Pinpoint the cell where the given text exists, returning its [X, Y] midpoint coordinate. 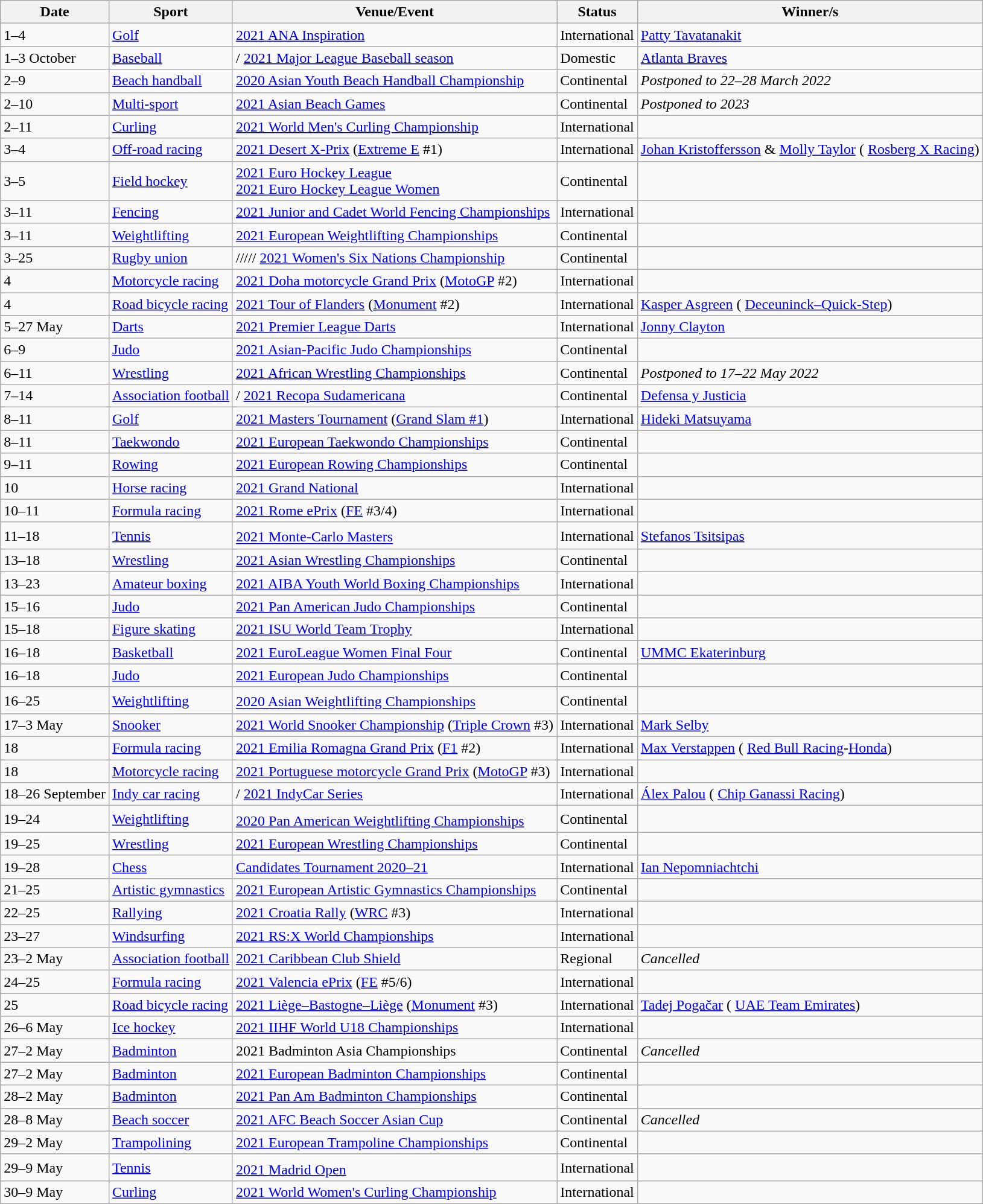
2021 European Rowing Championships [395, 465]
Darts [170, 327]
2021 Doha motorcycle Grand Prix (MotoGP #2) [395, 281]
2021 Premier League Darts [395, 327]
2021 European Trampoline Championships [395, 1142]
22–25 [55, 913]
2021 European Wrestling Championships [395, 844]
2021 ANA Inspiration [395, 35]
Horse racing [170, 488]
Multi-sport [170, 104]
2021 Asian Beach Games [395, 104]
2021 Portuguese motorcycle Grand Prix (MotoGP #3) [395, 771]
/ 2021 IndyCar Series [395, 794]
2021 Asian-Pacific Judo Championships [395, 350]
2021 European Judo Championships [395, 675]
21–25 [55, 890]
2–10 [55, 104]
2021 EuroLeague Women Final Four [395, 652]
/ 2021 Recopa Sudamericana [395, 396]
18–26 September [55, 794]
UMMC Ekaterinburg [810, 652]
Chess [170, 867]
2021 Euro Hockey League 2021 Euro Hockey League Women [395, 181]
Rallying [170, 913]
/ 2021 Major League Baseball season [395, 58]
Baseball [170, 58]
19–28 [55, 867]
2021 Grand National [395, 488]
2–11 [55, 127]
3–4 [55, 150]
2021 Pan Am Badminton Championships [395, 1097]
Atlanta Braves [810, 58]
Domestic [597, 58]
2021 ISU World Team Trophy [395, 629]
28–2 May [55, 1097]
30–9 May [55, 1193]
28–8 May [55, 1120]
17–3 May [55, 725]
Max Verstappen ( Red Bull Racing-Honda) [810, 748]
Postponed to 22–28 March 2022 [810, 81]
Ice hockey [170, 1028]
24–25 [55, 982]
23–27 [55, 936]
2021 Desert X-Prix (Extreme E #1) [395, 150]
Figure skating [170, 629]
Date [55, 12]
Stefanos Tsitsipas [810, 536]
Field hockey [170, 181]
6–9 [55, 350]
29–2 May [55, 1142]
Beach handball [170, 81]
Tadej Pogačar ( UAE Team Emirates) [810, 1005]
Venue/Event [395, 12]
Fencing [170, 212]
Ian Nepomniachtchi [810, 867]
10–11 [55, 511]
2021 World Women's Curling Championship [395, 1193]
13–23 [55, 584]
Defensa y Justicia [810, 396]
Sport [170, 12]
1–4 [55, 35]
Patty Tavatanakit [810, 35]
Álex Palou ( Chip Ganassi Racing) [810, 794]
2021 Valencia ePrix (FE #5/6) [395, 982]
23–2 May [55, 959]
2021 World Snooker Championship (Triple Crown #3) [395, 725]
Regional [597, 959]
13–18 [55, 561]
2021 African Wrestling Championships [395, 373]
Artistic gymnastics [170, 890]
2021 Pan American Judo Championships [395, 607]
Basketball [170, 652]
6–11 [55, 373]
15–16 [55, 607]
2021 RS:X World Championships [395, 936]
2021 Emilia Romagna Grand Prix (F1 #2) [395, 748]
29–9 May [55, 1167]
///// 2021 Women's Six Nations Championship [395, 258]
2–9 [55, 81]
25 [55, 1005]
15–18 [55, 629]
3–5 [55, 181]
Indy car racing [170, 794]
2021 Madrid Open [395, 1167]
Hideki Matsuyama [810, 419]
Johan Kristoffersson & Molly Taylor ( Rosberg X Racing) [810, 150]
Off-road racing [170, 150]
10 [55, 488]
Rugby union [170, 258]
1–3 October [55, 58]
2021 Badminton Asia Championships [395, 1051]
Mark Selby [810, 725]
3–25 [55, 258]
19–25 [55, 844]
Candidates Tournament 2020–21 [395, 867]
2021 AFC Beach Soccer Asian Cup [395, 1120]
2021 Masters Tournament (Grand Slam #1) [395, 419]
Trampolining [170, 1142]
Status [597, 12]
2020 Asian Youth Beach Handball Championship [395, 81]
2021 Croatia Rally (WRC #3) [395, 913]
2021 European Taekwondo Championships [395, 442]
2021 European Weightlifting Championships [395, 235]
9–11 [55, 465]
2020 Pan American Weightlifting Championships [395, 820]
2021 Asian Wrestling Championships [395, 561]
2021 IIHF World U18 Championships [395, 1028]
16–25 [55, 700]
2021 AIBA Youth World Boxing Championships [395, 584]
2021 Monte-Carlo Masters [395, 536]
2021 Liège–Bastogne–Liège (Monument #3) [395, 1005]
11–18 [55, 536]
7–14 [55, 396]
Beach soccer [170, 1120]
Rowing [170, 465]
5–27 May [55, 327]
2021 Junior and Cadet World Fencing Championships [395, 212]
Jonny Clayton [810, 327]
2021 European Badminton Championships [395, 1074]
Postponed to 2023 [810, 104]
Winner/s [810, 12]
Snooker [170, 725]
2021 Rome ePrix (FE #3/4) [395, 511]
2021 Tour of Flanders (Monument #2) [395, 304]
Kasper Asgreen ( Deceuninck–Quick-Step) [810, 304]
Taekwondo [170, 442]
Postponed to 17–22 May 2022 [810, 373]
2021 Caribbean Club Shield [395, 959]
2021 World Men's Curling Championship [395, 127]
19–24 [55, 820]
2021 European Artistic Gymnastics Championships [395, 890]
26–6 May [55, 1028]
Amateur boxing [170, 584]
Windsurfing [170, 936]
2020 Asian Weightlifting Championships [395, 700]
